Find where the given text appears and provide that cell's center as (x, y) coordinate. 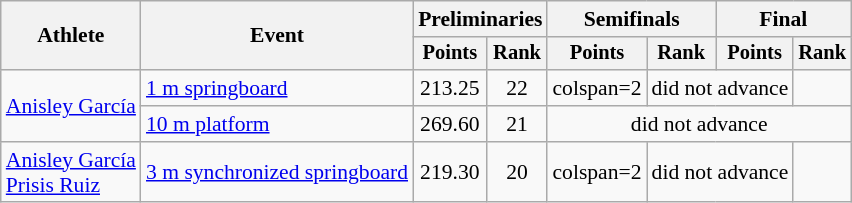
Preliminaries (480, 19)
Athlete (71, 36)
Final (784, 19)
10 m platform (277, 124)
3 m synchronized springboard (277, 172)
21 (518, 124)
22 (518, 88)
Anisley GarcíaPrisis Ruiz (71, 172)
Anisley García (71, 106)
269.60 (450, 124)
Semifinals (631, 19)
1 m springboard (277, 88)
Event (277, 36)
219.30 (450, 172)
213.25 (450, 88)
20 (518, 172)
